Find where the given text appears and provide that cell's center as (x, y) coordinate. 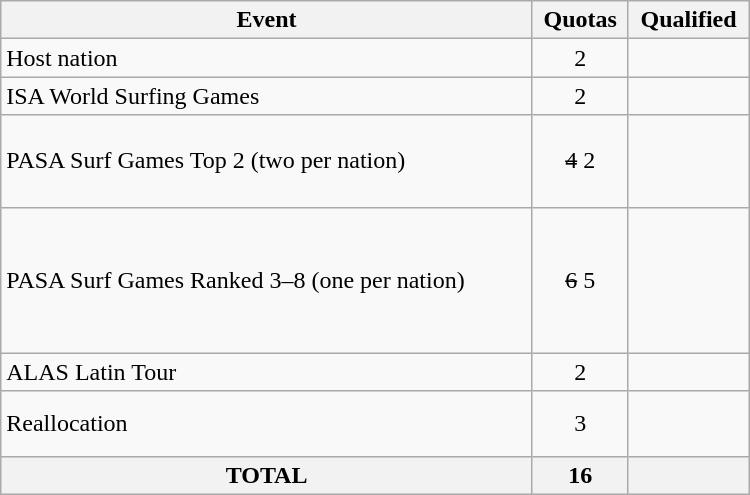
4 2 (580, 161)
Host nation (267, 58)
PASA Surf Games Top 2 (two per nation) (267, 161)
6 5 (580, 280)
Quotas (580, 20)
ISA World Surfing Games (267, 96)
Event (267, 20)
TOTAL (267, 475)
Qualified (688, 20)
Reallocation (267, 424)
3 (580, 424)
PASA Surf Games Ranked 3–8 (one per nation) (267, 280)
16 (580, 475)
ALAS Latin Tour (267, 372)
